Scan for the cell matching the given text and deliver its [x, y] coordinate at center. 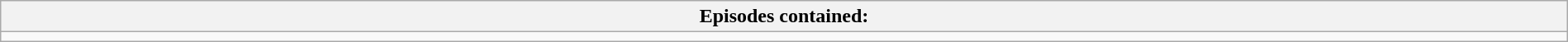
Episodes contained: [784, 16]
